Provide the [x, y] coordinate of the cell's center where the given text is located.  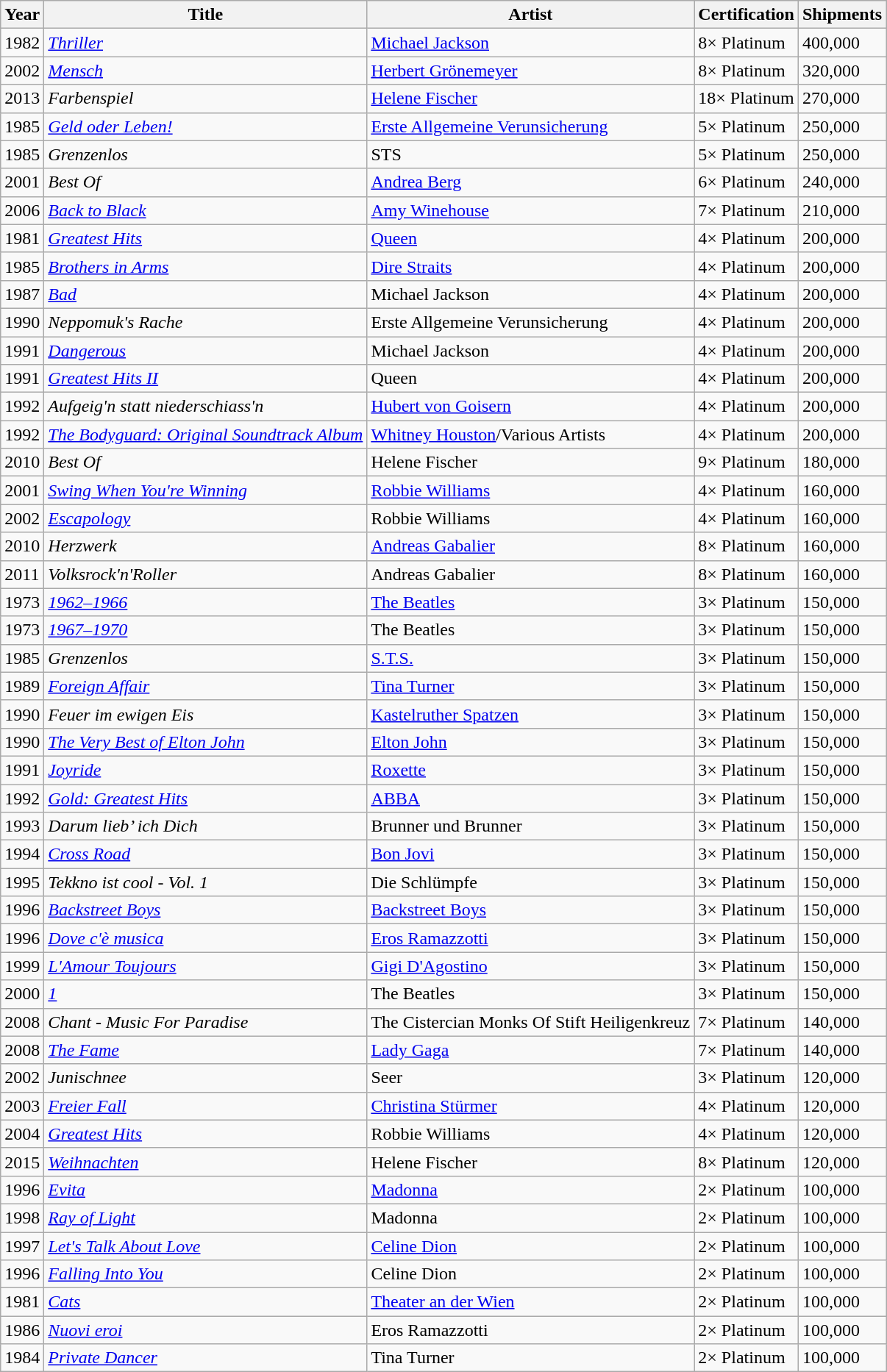
Seer [531, 1078]
Andrea Berg [531, 182]
1 [206, 994]
Herzwerk [206, 546]
Chant - Music For Paradise [206, 1022]
Tekkno ist cool - Vol. 1 [206, 882]
Foreign Affair [206, 686]
Artist [531, 15]
Neppomuk's Rache [206, 322]
1993 [22, 826]
Thriller [206, 43]
1994 [22, 854]
The Bodyguard: Original Soundtrack Album [206, 435]
Roxette [531, 770]
Dire Straits [531, 266]
Bon Jovi [531, 854]
1995 [22, 882]
STS [531, 154]
Bad [206, 294]
2003 [22, 1106]
Hubert von Goisern [531, 407]
Certification [747, 15]
Geld oder Leben! [206, 126]
2006 [22, 210]
240,000 [841, 182]
Gigi D'Agostino [531, 966]
1989 [22, 686]
The Very Best of Elton John [206, 742]
1986 [22, 1330]
Elton John [531, 742]
400,000 [841, 43]
The Cistercian Monks Of Stift Heiligenkreuz [531, 1022]
9× Platinum [747, 462]
S.T.S. [531, 658]
1962–1966 [206, 602]
Theater an der Wien [531, 1302]
Gold: Greatest Hits [206, 798]
Evita [206, 1190]
Farbenspiel [206, 99]
Cats [206, 1302]
Weihnachten [206, 1162]
2015 [22, 1162]
Falling Into You [206, 1274]
Herbert Grönemeyer [531, 71]
ABBA [531, 798]
Let's Talk About Love [206, 1246]
Brothers in Arms [206, 266]
1982 [22, 43]
Greatest Hits II [206, 379]
Cross Road [206, 854]
Darum lieb’ ich Dich [206, 826]
Lady Gaga [531, 1050]
270,000 [841, 99]
320,000 [841, 71]
Dove c'è musica [206, 938]
The Fame [206, 1050]
2004 [22, 1134]
Title [206, 15]
Ray of Light [206, 1218]
1997 [22, 1246]
Aufgeig'n statt niederschiass'n [206, 407]
Year [22, 15]
Escapology [206, 518]
Joyride [206, 770]
1984 [22, 1358]
2000 [22, 994]
1987 [22, 294]
Whitney Houston/Various Artists [531, 435]
Back to Black [206, 210]
1999 [22, 966]
2013 [22, 99]
Nuovi eroi [206, 1330]
210,000 [841, 210]
Die Schlümpfe [531, 882]
Freier Fall [206, 1106]
Swing When You're Winning [206, 490]
Shipments [841, 15]
L'Amour Toujours [206, 966]
1998 [22, 1218]
Feuer im ewigen Eis [206, 714]
Amy Winehouse [531, 210]
1967–1970 [206, 630]
Volksrock'n'Roller [206, 574]
18× Platinum [747, 99]
Christina Stürmer [531, 1106]
180,000 [841, 462]
Junischnee [206, 1078]
Brunner und Brunner [531, 826]
Private Dancer [206, 1358]
2011 [22, 574]
Dangerous [206, 351]
6× Platinum [747, 182]
Mensch [206, 71]
Kastelruther Spatzen [531, 714]
